Return (X, Y) of the center of cell containing provided text 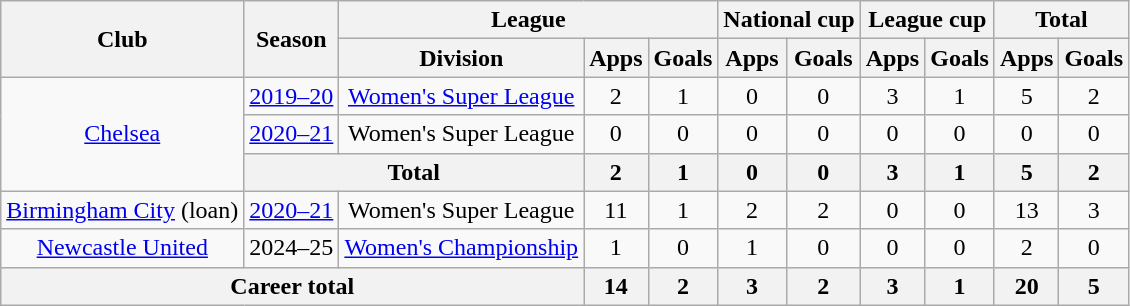
Birmingham City (loan) (122, 210)
League cup (927, 20)
2024–25 (292, 248)
League (528, 20)
Career total (292, 286)
13 (1026, 210)
11 (616, 210)
Newcastle United (122, 248)
Club (122, 39)
Women's Championship (462, 248)
2019–20 (292, 96)
Chelsea (122, 134)
14 (616, 286)
Division (462, 58)
20 (1026, 286)
Season (292, 39)
National cup (789, 20)
